Return the (X, Y) coordinate for the center point of the cell that contains the specified text.  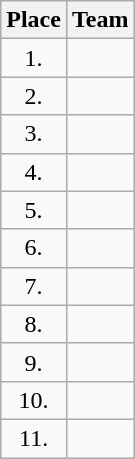
8. (34, 324)
2. (34, 96)
11. (34, 438)
4. (34, 172)
Team (100, 20)
6. (34, 248)
5. (34, 210)
Place (34, 20)
7. (34, 286)
1. (34, 58)
9. (34, 362)
10. (34, 400)
3. (34, 134)
